Search for the cell housing the specified text and yield its (X, Y) center coordinate. 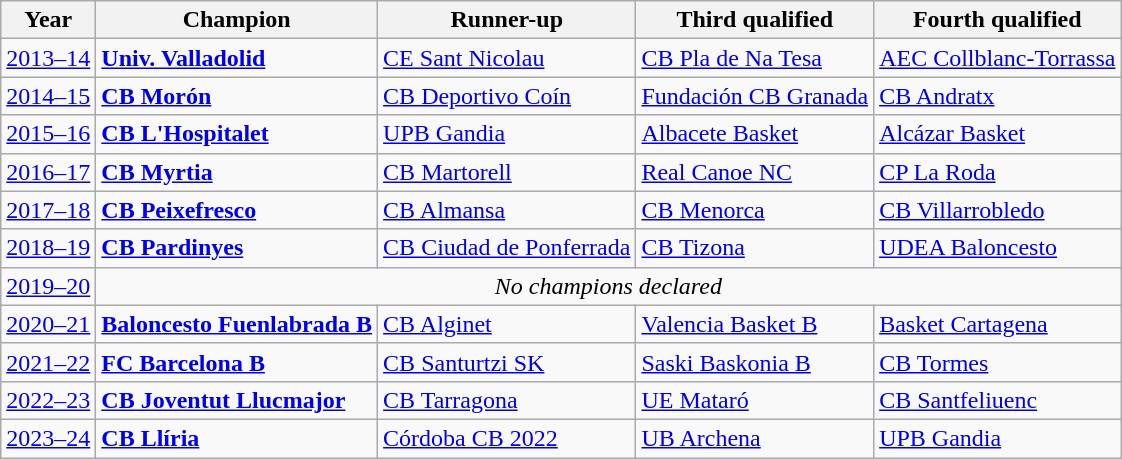
CB Santurtzi SK (507, 362)
2020–21 (48, 324)
2014–15 (48, 96)
UE Mataró (755, 400)
2019–20 (48, 286)
No champions declared (608, 286)
Fourth qualified (998, 20)
Fundación CB Granada (755, 96)
2017–18 (48, 210)
CB Tarragona (507, 400)
Real Canoe NC (755, 172)
2016–17 (48, 172)
Córdoba CB 2022 (507, 438)
CB Llíria (237, 438)
CB Joventut Llucmajor (237, 400)
CB Pla de Na Tesa (755, 58)
CB Almansa (507, 210)
CB Menorca (755, 210)
CB Andratx (998, 96)
CB Myrtia (237, 172)
UB Archena (755, 438)
Alcázar Basket (998, 134)
CB Pardinyes (237, 248)
CB Tormes (998, 362)
Albacete Basket (755, 134)
CB Morón (237, 96)
CB Tizona (755, 248)
CB Martorell (507, 172)
Basket Cartagena (998, 324)
CB Alginet (507, 324)
CB Deportivo Coín (507, 96)
Valencia Basket B (755, 324)
Univ. Valladolid (237, 58)
Third qualified (755, 20)
CE Sant Nicolau (507, 58)
AEC Collblanc-Torrassa (998, 58)
CB Santfeliuenc (998, 400)
2023–24 (48, 438)
Baloncesto Fuenlabrada B (237, 324)
CB Villarrobledo (998, 210)
CB Ciudad de Ponferrada (507, 248)
UDEA Baloncesto (998, 248)
Saski Baskonia B (755, 362)
Year (48, 20)
Runner-up (507, 20)
2022–23 (48, 400)
CP La Roda (998, 172)
Champion (237, 20)
CB L'Hospitalet (237, 134)
FC Barcelona B (237, 362)
2018–19 (48, 248)
2013–14 (48, 58)
2015–16 (48, 134)
CB Peixefresco (237, 210)
2021–22 (48, 362)
